Provide the [x, y] coordinate of the cell's center where the given text is located.  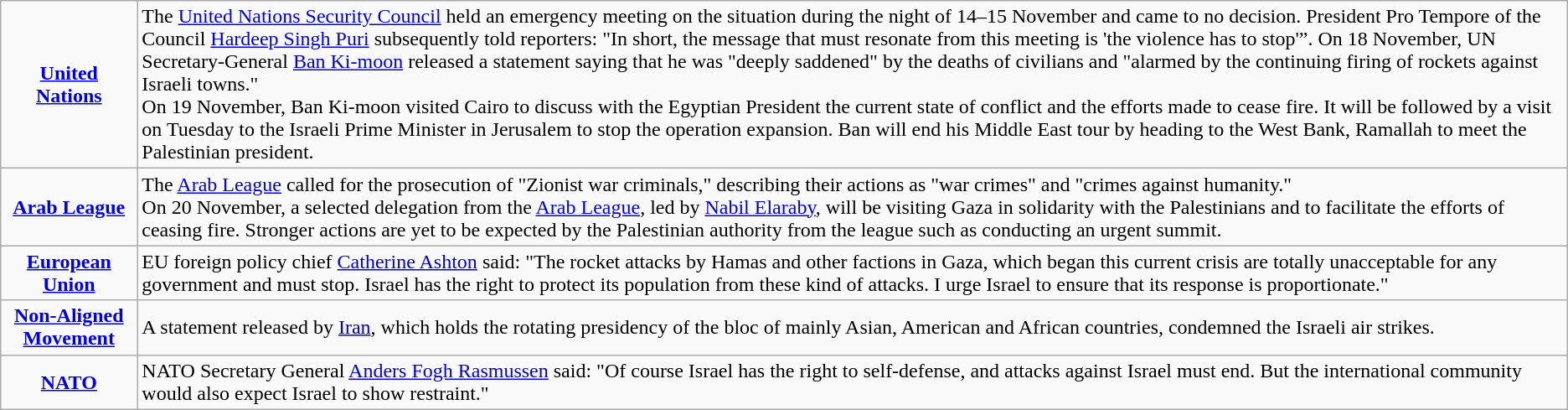
European Union [69, 273]
NATO [69, 382]
Non-Aligned Movement [69, 327]
Arab League [69, 207]
United Nations [69, 85]
